Search for the cell housing the specified text and yield its (X, Y) center coordinate. 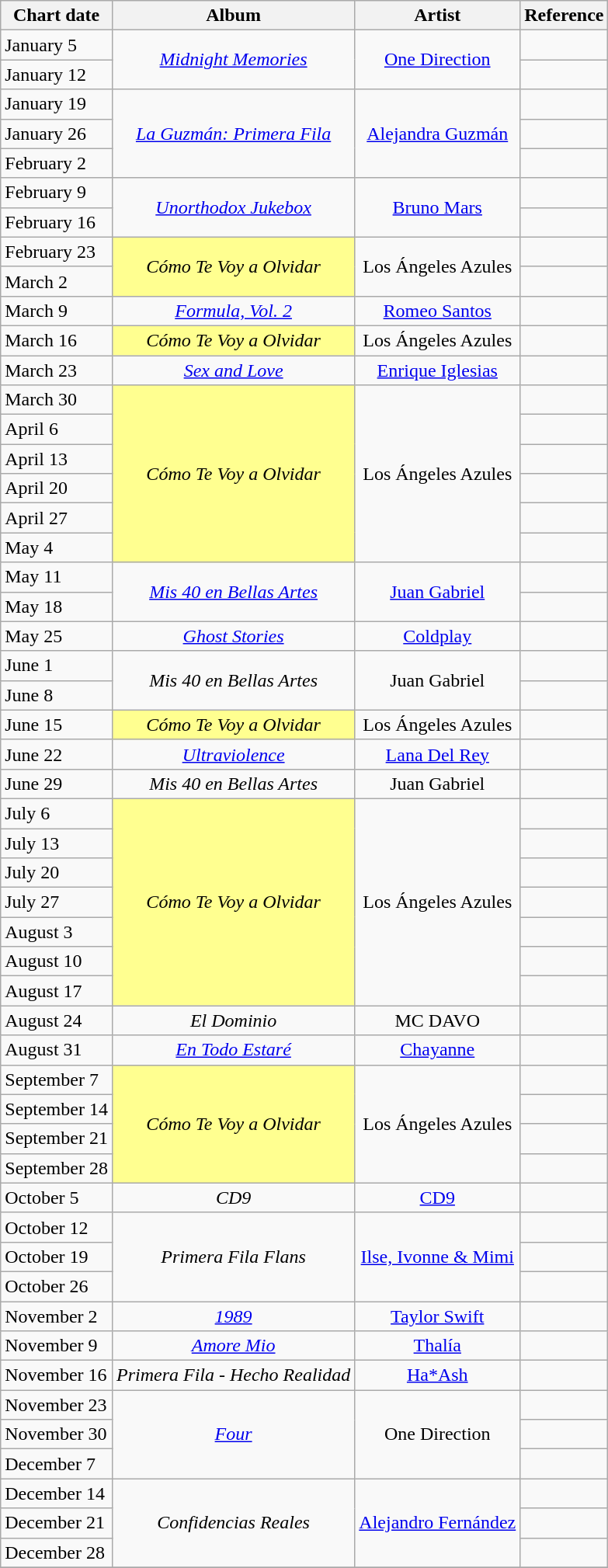
El Dominio (233, 1020)
Chart date (57, 16)
Taylor Swift (438, 1316)
September 21 (57, 1139)
September 7 (57, 1080)
March 2 (57, 281)
June 8 (57, 695)
April 6 (57, 429)
July 20 (57, 873)
January 5 (57, 45)
August 24 (57, 1020)
Artist (438, 16)
January 19 (57, 104)
Ilse, Ivonne & Mimi (438, 1257)
March 23 (57, 370)
Coldplay (438, 636)
1989 (233, 1316)
April 27 (57, 518)
March 16 (57, 340)
October 19 (57, 1257)
Lana Del Rey (438, 754)
November 2 (57, 1316)
June 29 (57, 784)
Ha*Ash (438, 1375)
Reference (564, 16)
Bruno Mars (438, 207)
October 5 (57, 1198)
November 30 (57, 1434)
Romeo Santos (438, 311)
June 15 (57, 725)
MC DAVO (438, 1020)
January 12 (57, 75)
Primera Fila Flans (233, 1257)
July 13 (57, 843)
February 16 (57, 222)
October 12 (57, 1227)
Album (233, 16)
December 28 (57, 1552)
July 6 (57, 813)
August 31 (57, 1050)
Primera Fila - Hecho Realidad (233, 1375)
January 26 (57, 134)
November 23 (57, 1405)
August 10 (57, 961)
August 17 (57, 991)
March 30 (57, 400)
November 9 (57, 1346)
September 14 (57, 1109)
May 11 (57, 577)
December 14 (57, 1493)
En Todo Estaré (233, 1050)
May 25 (57, 636)
August 3 (57, 932)
April 13 (57, 459)
Alejandro Fernández (438, 1523)
Amore Mio (233, 1346)
June 1 (57, 666)
October 26 (57, 1286)
Thalía (438, 1346)
La Guzmán: Primera Fila (233, 134)
May 4 (57, 548)
Formula, Vol. 2 (233, 311)
Enrique Iglesias (438, 370)
February 9 (57, 193)
June 22 (57, 754)
Sex and Love (233, 370)
September 28 (57, 1168)
April 20 (57, 488)
February 2 (57, 163)
Midnight Memories (233, 60)
Chayanne (438, 1050)
March 9 (57, 311)
Four (233, 1434)
Unorthodox Jukebox (233, 207)
December 7 (57, 1464)
Ultraviolence (233, 754)
Ghost Stories (233, 636)
Alejandra Guzmán (438, 134)
November 16 (57, 1375)
December 21 (57, 1523)
May 18 (57, 607)
Confidencias Reales (233, 1523)
February 23 (57, 252)
July 27 (57, 902)
